Determine the [X, Y] coordinate at the center of the cell enclosing the given text.  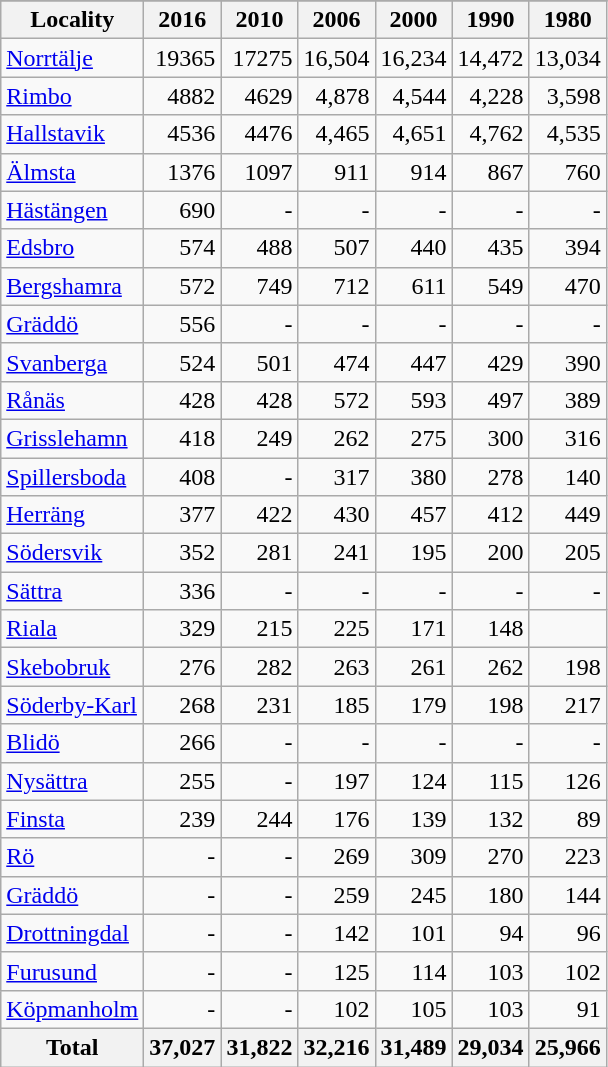
435 [490, 248]
31,822 [260, 1047]
275 [414, 438]
316 [568, 438]
171 [414, 629]
91 [568, 1009]
269 [336, 857]
867 [490, 172]
Nysättra [72, 781]
2010 [260, 20]
390 [568, 362]
Svanberga [72, 362]
Hästängen [72, 210]
4629 [260, 96]
Total [72, 1047]
185 [336, 705]
115 [490, 781]
17275 [260, 58]
Södersvik [72, 553]
Söderby-Karl [72, 705]
377 [182, 515]
4882 [182, 96]
497 [490, 400]
179 [414, 705]
Köpmanholm [72, 1009]
Rimbo [72, 96]
430 [336, 515]
574 [182, 248]
394 [568, 248]
611 [414, 286]
300 [490, 438]
148 [490, 629]
507 [336, 248]
261 [414, 667]
911 [336, 172]
3,598 [568, 96]
352 [182, 553]
241 [336, 553]
317 [336, 477]
101 [414, 933]
4,465 [336, 134]
105 [414, 1009]
4536 [182, 134]
244 [260, 819]
197 [336, 781]
Riala [72, 629]
180 [490, 895]
126 [568, 781]
2006 [336, 20]
418 [182, 438]
501 [260, 362]
Herräng [72, 515]
Spillersboda [72, 477]
281 [260, 553]
712 [336, 286]
31,489 [414, 1047]
89 [568, 819]
266 [182, 743]
412 [490, 515]
Bergshamra [72, 286]
Blidö [72, 743]
32,216 [336, 1047]
760 [568, 172]
Drottningdal [72, 933]
Älmsta [72, 172]
16,234 [414, 58]
556 [182, 324]
474 [336, 362]
422 [260, 515]
19365 [182, 58]
37,027 [182, 1047]
205 [568, 553]
749 [260, 286]
2000 [414, 20]
268 [182, 705]
309 [414, 857]
4,762 [490, 134]
690 [182, 210]
276 [182, 667]
Edsbro [72, 248]
125 [336, 971]
249 [260, 438]
1980 [568, 20]
96 [568, 933]
329 [182, 629]
1990 [490, 20]
140 [568, 477]
4,535 [568, 134]
176 [336, 819]
914 [414, 172]
408 [182, 477]
114 [414, 971]
231 [260, 705]
Rånäs [72, 400]
593 [414, 400]
1376 [182, 172]
278 [490, 477]
282 [260, 667]
Sättra [72, 591]
139 [414, 819]
4,544 [414, 96]
195 [414, 553]
Grisslehamn [72, 438]
Furusund [72, 971]
449 [568, 515]
Skebobruk [72, 667]
336 [182, 591]
488 [260, 248]
524 [182, 362]
470 [568, 286]
4,878 [336, 96]
457 [414, 515]
29,034 [490, 1047]
263 [336, 667]
4,228 [490, 96]
223 [568, 857]
4,651 [414, 134]
217 [568, 705]
94 [490, 933]
Locality [72, 20]
14,472 [490, 58]
440 [414, 248]
4476 [260, 134]
2016 [182, 20]
124 [414, 781]
1097 [260, 172]
225 [336, 629]
Rö [72, 857]
132 [490, 819]
270 [490, 857]
16,504 [336, 58]
447 [414, 362]
144 [568, 895]
380 [414, 477]
429 [490, 362]
Norrtälje [72, 58]
25,966 [568, 1047]
239 [182, 819]
142 [336, 933]
389 [568, 400]
245 [414, 895]
549 [490, 286]
Finsta [72, 819]
200 [490, 553]
259 [336, 895]
Hallstavik [72, 134]
255 [182, 781]
13,034 [568, 58]
215 [260, 629]
